Return (X, Y) of the center of cell containing provided text 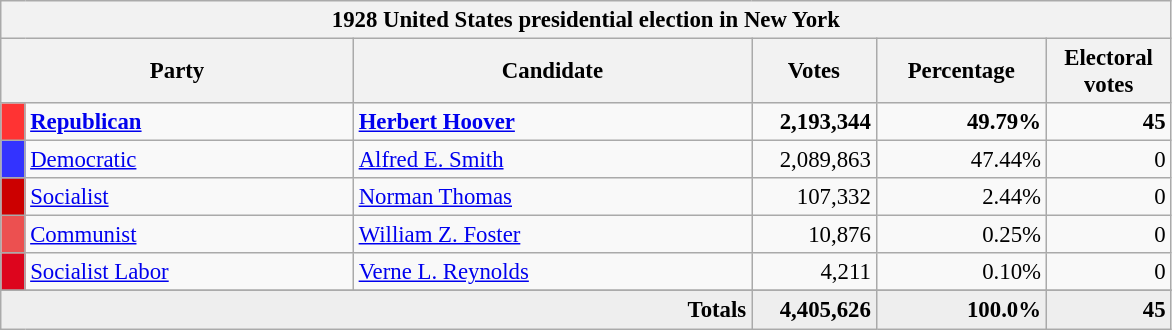
Candidate (552, 72)
Norman Thomas (552, 197)
4,405,626 (814, 310)
Verne L. Reynolds (552, 273)
47.44% (961, 160)
2,193,344 (814, 122)
Communist (189, 235)
Party (178, 72)
49.79% (961, 122)
Percentage (961, 72)
2.44% (961, 197)
100.0% (961, 310)
Democratic (189, 160)
1928 United States presidential election in New York (586, 20)
Herbert Hoover (552, 122)
Republican (189, 122)
107,332 (814, 197)
0.25% (961, 235)
4,211 (814, 273)
Totals (376, 310)
0.10% (961, 273)
William Z. Foster (552, 235)
2,089,863 (814, 160)
Socialist Labor (189, 273)
10,876 (814, 235)
Alfred E. Smith (552, 160)
Socialist (189, 197)
Votes (814, 72)
Electoral votes (1108, 72)
